Locate the cell with the specified text and output its [X, Y] center coordinate. 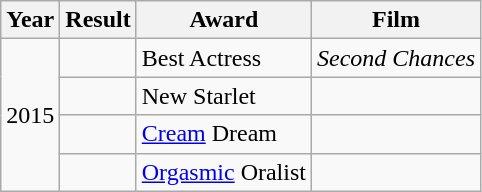
Award [224, 20]
2015 [30, 115]
Orgasmic Oralist [224, 172]
Cream Dream [224, 134]
Second Chances [396, 58]
Result [98, 20]
Best Actress [224, 58]
New Starlet [224, 96]
Year [30, 20]
Film [396, 20]
